Extract the [x, y] coordinate from the center of the cell holding the provided text.  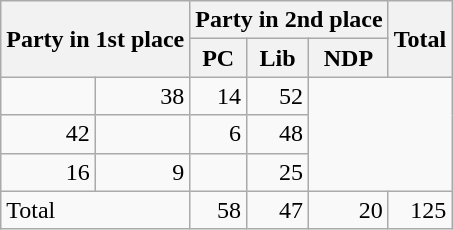
38 [142, 96]
47 [278, 210]
Party in 2nd place [289, 20]
20 [349, 210]
48 [278, 134]
PC [218, 58]
9 [142, 172]
Lib [278, 58]
125 [420, 210]
6 [218, 134]
NDP [349, 58]
42 [48, 134]
25 [278, 172]
14 [218, 96]
16 [48, 172]
Party in 1st place [96, 39]
58 [218, 210]
52 [278, 96]
